Capture the cell that displays the provided text and extract its [x, y] central coordinate. 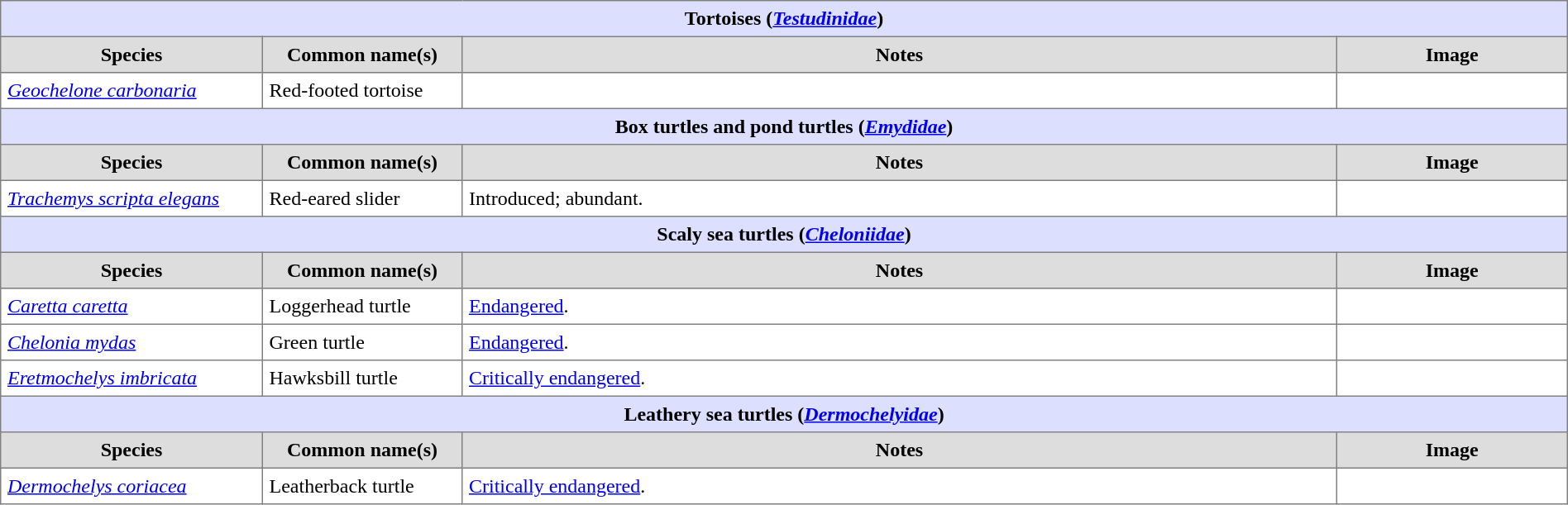
Hawksbill turtle [362, 379]
Dermochelys coriacea [131, 486]
Geochelone carbonaria [131, 91]
Green turtle [362, 342]
Loggerhead turtle [362, 307]
Chelonia mydas [131, 342]
Leatherback turtle [362, 486]
Caretta caretta [131, 307]
Introduced; abundant. [900, 198]
Box turtles and pond turtles (Emydidae) [784, 126]
Scaly sea turtles (Cheloniidae) [784, 235]
Red-footed tortoise [362, 91]
Red-eared slider [362, 198]
Eretmochelys imbricata [131, 379]
Trachemys scripta elegans [131, 198]
Tortoises (Testudinidae) [784, 19]
Leathery sea turtles (Dermochelyidae) [784, 414]
